Capture the cell that displays the provided text and extract its (X, Y) central coordinate. 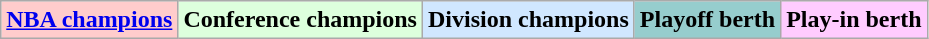
Playoff berth (707, 20)
Conference champions (300, 20)
NBA champions (90, 20)
Play-in berth (854, 20)
Division champions (528, 20)
